Return (x, y) of the center of cell containing provided text 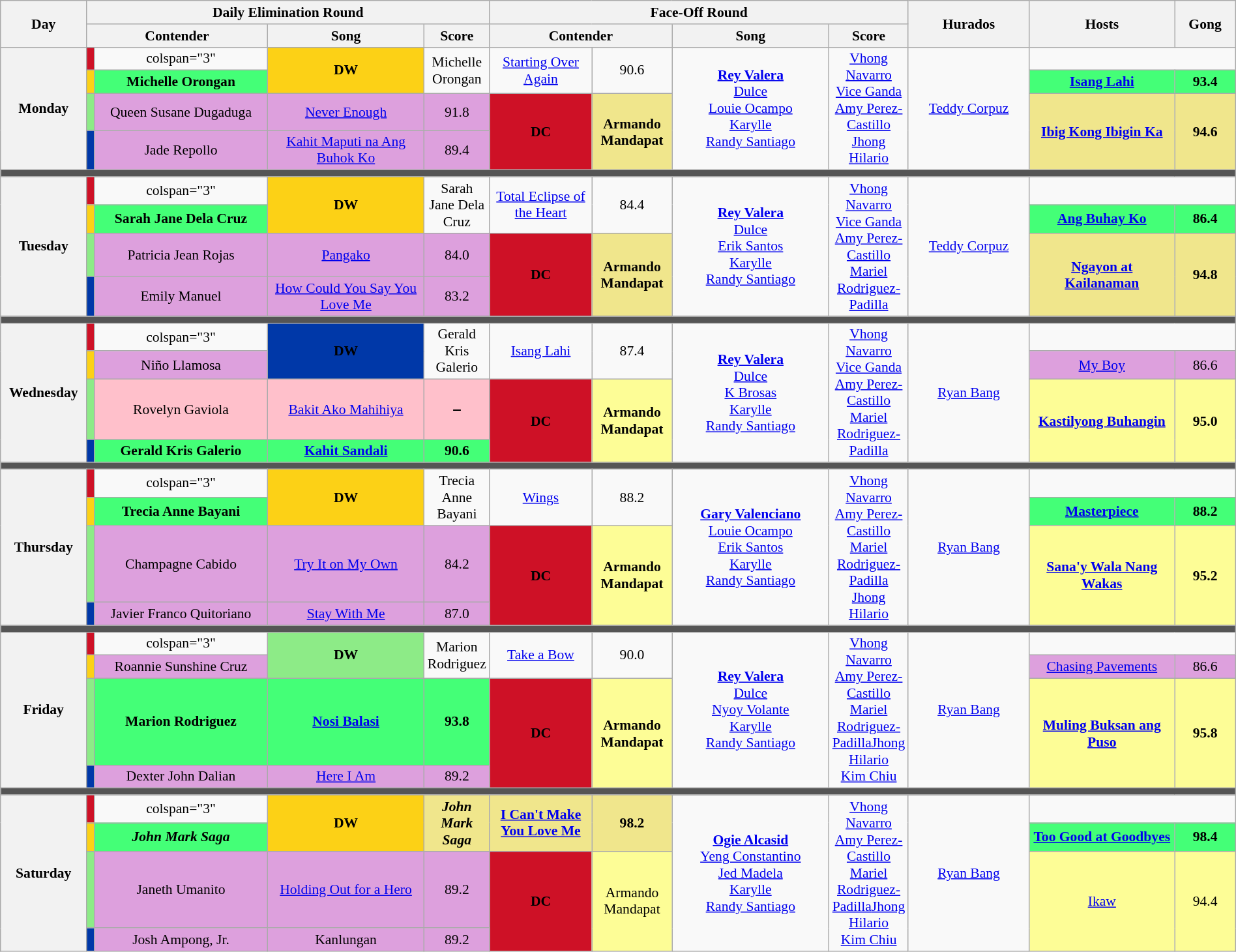
Jade Repollo (181, 150)
Never Enough (346, 112)
Friday (44, 710)
Roannie Sunshine Cruz (181, 667)
91.8 (457, 112)
Stay With Me (346, 614)
Monday (44, 108)
Chasing Pavements (1102, 667)
94.8 (1205, 275)
Kahit Maputi na Ang Buhok Ko (346, 150)
Wednesday (44, 393)
90.0 (632, 655)
84.2 (457, 563)
95.0 (1205, 421)
Patricia Jean Rojas (181, 255)
Josh Ampong, Jr. (181, 940)
Vhong NavarroAmy Perez-CastilloMariel Rodriguez-PadillaJhong Hilario (869, 548)
Dexter John Dalian (181, 777)
84.4 (632, 205)
Saturday (44, 873)
Pangako (346, 255)
Hosts (1102, 23)
Bakit Ako Mahihiya (346, 409)
Janeth Umanito (181, 889)
Kanlungan (346, 940)
Thursday (44, 548)
94.6 (1205, 132)
Try It on My Own (346, 563)
Rey ValeraDulceK BrosasKarylleRandy Santiago (751, 393)
95.8 (1205, 734)
Here I Am (346, 777)
Niño Llamosa (181, 365)
Sana'y Wala Nang Wakas (1102, 575)
Ngayon at Kailanaman (1102, 275)
Champagne Cabido (181, 563)
98.4 (1205, 837)
Wings (541, 498)
Gary ValencianoLouie OcampoErik SantosKarylleRandy Santiago (751, 548)
Rey ValeraDulceNyoy VolanteKarylleRandy Santiago (751, 710)
Rovelyn Gaviola (181, 409)
89.4 (457, 150)
My Boy (1102, 365)
Masterpiece (1102, 511)
Take a Bow (541, 655)
83.2 (457, 296)
Starting Over Again (541, 70)
Face-Off Round (699, 12)
Rey ValeraDulceErik SantosKarylleRandy Santiago (751, 246)
‒ (457, 409)
Kahit Sandali (346, 451)
Nosi Balasi (346, 722)
Total Eclipse of the Heart (541, 205)
Ibig Kong Ibigin Ka (1102, 132)
93.4 (1205, 82)
84.0 (457, 255)
86.4 (1205, 219)
Hurados (969, 23)
Day (44, 23)
Muling Buksan ang Puso (1102, 734)
How Could You Say You Love Me (346, 296)
94.4 (1205, 901)
Holding Out for a Hero (346, 889)
Ikaw (1102, 901)
Emily Manuel (181, 296)
I Can't Make You Love Me (541, 823)
Ang Buhay Ko (1102, 219)
Tuesday (44, 246)
Kastilyong Buhangin (1102, 421)
Ogie AlcasidYeng ConstantinoJed MadelaKarylleRandy Santiago (751, 873)
Rey ValeraDulceLouie OcampoKarylleRandy Santiago (751, 108)
87.4 (632, 351)
Daily Elimination Round (288, 12)
98.2 (632, 823)
Gong (1205, 23)
95.2 (1205, 575)
87.0 (457, 614)
Too Good at Goodbyes (1102, 837)
Javier Franco Quitoriano (181, 614)
Queen Susane Dugaduga (181, 112)
93.8 (457, 722)
Vhong NavarroVice GandaAmy Perez-CastilloJhong Hilario (869, 108)
